Return the (X, Y) coordinate for the center point of the cell that contains the specified text.  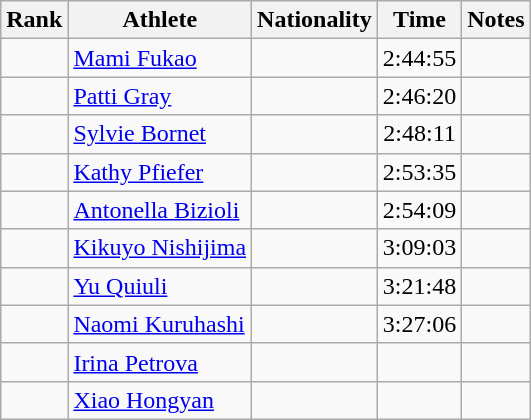
Kathy Pfiefer (160, 172)
Notes (496, 20)
3:09:03 (419, 248)
Patti Gray (160, 96)
Mami Fukao (160, 58)
Xiao Hongyan (160, 400)
Athlete (160, 20)
3:21:48 (419, 286)
Naomi Kuruhashi (160, 324)
Sylvie Bornet (160, 134)
2:46:20 (419, 96)
Time (419, 20)
2:53:35 (419, 172)
Antonella Bizioli (160, 210)
Irina Petrova (160, 362)
Kikuyo Nishijima (160, 248)
2:48:11 (419, 134)
2:44:55 (419, 58)
2:54:09 (419, 210)
Nationality (315, 20)
Rank (34, 20)
3:27:06 (419, 324)
Yu Quiuli (160, 286)
